Extract the (X, Y) coordinate from the center of the cell holding the provided text.  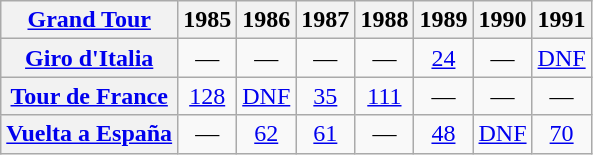
35 (326, 96)
1990 (502, 20)
1987 (326, 20)
1986 (266, 20)
48 (444, 134)
111 (384, 96)
128 (208, 96)
Grand Tour (90, 20)
Tour de France (90, 96)
Vuelta a España (90, 134)
61 (326, 134)
24 (444, 58)
Giro d'Italia (90, 58)
70 (562, 134)
1988 (384, 20)
1989 (444, 20)
1985 (208, 20)
62 (266, 134)
1991 (562, 20)
